Extract the [X, Y] coordinate from the center of the cell holding the provided text.  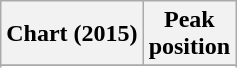
Chart (2015) [72, 34]
Peakposition [189, 34]
